For the text-containing cell, return its midpoint in [x, y] coordinate format. 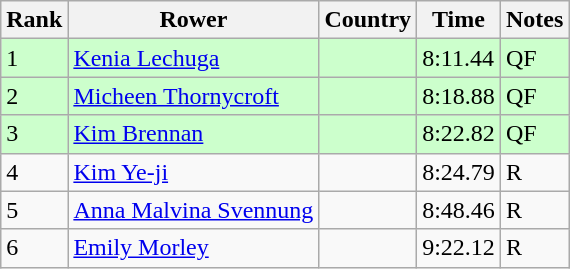
Micheen Thornycroft [194, 96]
1 [34, 58]
Kim Ye-ji [194, 172]
8:22.82 [459, 134]
9:22.12 [459, 248]
3 [34, 134]
Country [368, 20]
Rower [194, 20]
Kenia Lechuga [194, 58]
Rank [34, 20]
8:48.46 [459, 210]
Kim Brennan [194, 134]
Anna Malvina Svennung [194, 210]
8:24.79 [459, 172]
6 [34, 248]
5 [34, 210]
8:11.44 [459, 58]
Emily Morley [194, 248]
8:18.88 [459, 96]
Notes [534, 20]
4 [34, 172]
2 [34, 96]
Time [459, 20]
